Scan for the cell matching the given text and deliver its (X, Y) coordinate at center. 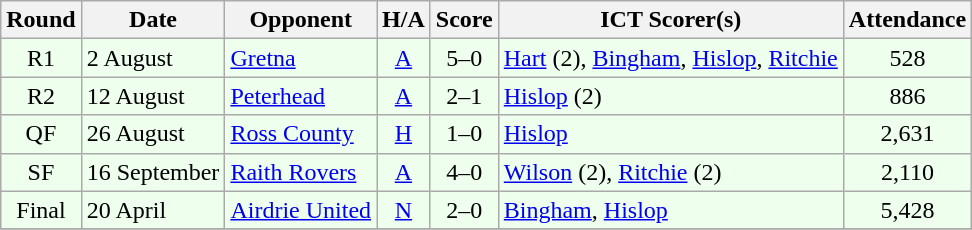
Attendance (907, 20)
Gretna (301, 58)
R2 (41, 96)
Final (41, 210)
Peterhead (301, 96)
Hart (2), Bingham, Hislop, Ritchie (670, 58)
1–0 (464, 134)
2,110 (907, 172)
2 August (153, 58)
Score (464, 20)
ICT Scorer(s) (670, 20)
Hislop (670, 134)
H (404, 134)
SF (41, 172)
4–0 (464, 172)
2–1 (464, 96)
2,631 (907, 134)
Round (41, 20)
26 August (153, 134)
886 (907, 96)
5,428 (907, 210)
QF (41, 134)
Opponent (301, 20)
Date (153, 20)
Ross County (301, 134)
Raith Rovers (301, 172)
5–0 (464, 58)
528 (907, 58)
Hislop (2) (670, 96)
Airdrie United (301, 210)
12 August (153, 96)
16 September (153, 172)
Bingham, Hislop (670, 210)
20 April (153, 210)
H/A (404, 20)
R1 (41, 58)
2–0 (464, 210)
Wilson (2), Ritchie (2) (670, 172)
N (404, 210)
